Search for the cell housing the specified text and yield its (X, Y) center coordinate. 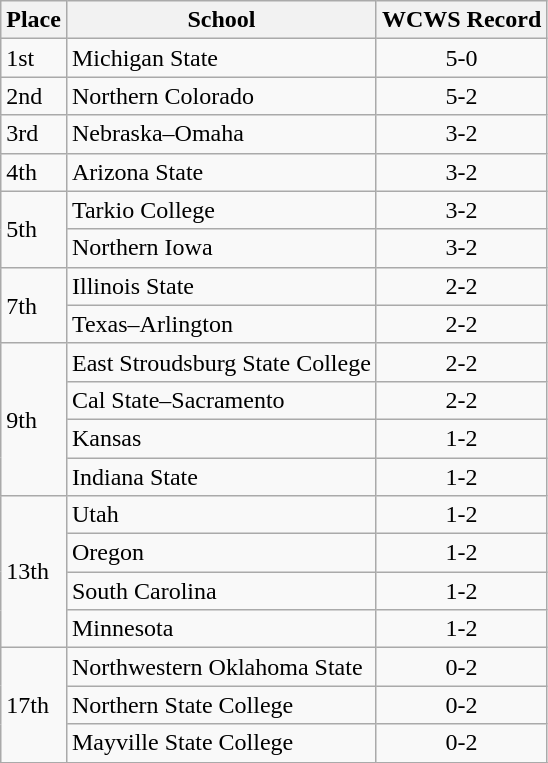
Minnesota (221, 629)
Place (34, 20)
4th (34, 172)
13th (34, 572)
5-0 (461, 58)
Texas–Arlington (221, 324)
17th (34, 705)
School (221, 20)
Michigan State (221, 58)
Utah (221, 515)
Northern Colorado (221, 96)
Tarkio College (221, 210)
Mayville State College (221, 743)
2nd (34, 96)
5th (34, 229)
9th (34, 419)
WCWS Record (461, 20)
Oregon (221, 553)
3rd (34, 134)
Northern Iowa (221, 248)
Northern State College (221, 705)
7th (34, 305)
Northwestern Oklahoma State (221, 667)
Indiana State (221, 477)
5-2 (461, 96)
South Carolina (221, 591)
Nebraska–Omaha (221, 134)
Cal State–Sacramento (221, 400)
Arizona State (221, 172)
Kansas (221, 438)
1st (34, 58)
Illinois State (221, 286)
East Stroudsburg State College (221, 362)
